Pinpoint the cell where the given text exists, returning its (X, Y) midpoint coordinate. 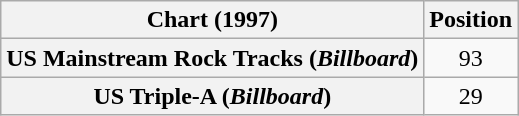
US Triple-A (Billboard) (212, 96)
29 (471, 96)
Position (471, 20)
Chart (1997) (212, 20)
US Mainstream Rock Tracks (Billboard) (212, 58)
93 (471, 58)
